From the cell containing the given text, extract its center point as [x, y] coordinate. 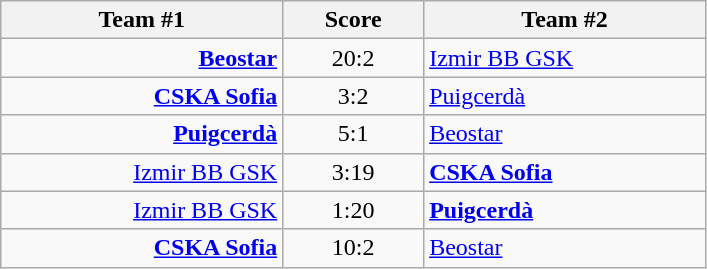
3:19 [354, 172]
Team #1 [142, 20]
10:2 [354, 248]
Team #2 [565, 20]
5:1 [354, 134]
3:2 [354, 96]
Score [354, 20]
20:2 [354, 58]
1:20 [354, 210]
